Locate the cell with the specified text and output its (X, Y) center coordinate. 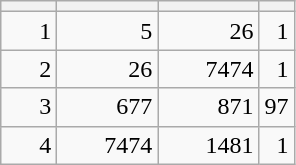
3 (29, 107)
97 (276, 107)
4 (29, 145)
5 (108, 31)
1481 (208, 145)
871 (208, 107)
2 (29, 69)
677 (108, 107)
